Output the [x, y] coordinate of the center of the cell containing the given text.  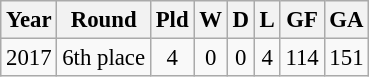
Year [29, 20]
Round [104, 20]
2017 [29, 58]
W [210, 20]
6th place [104, 58]
D [240, 20]
L [267, 20]
GA [346, 20]
151 [346, 58]
114 [302, 58]
Pld [172, 20]
GF [302, 20]
